Return (X, Y) of the center of cell containing provided text 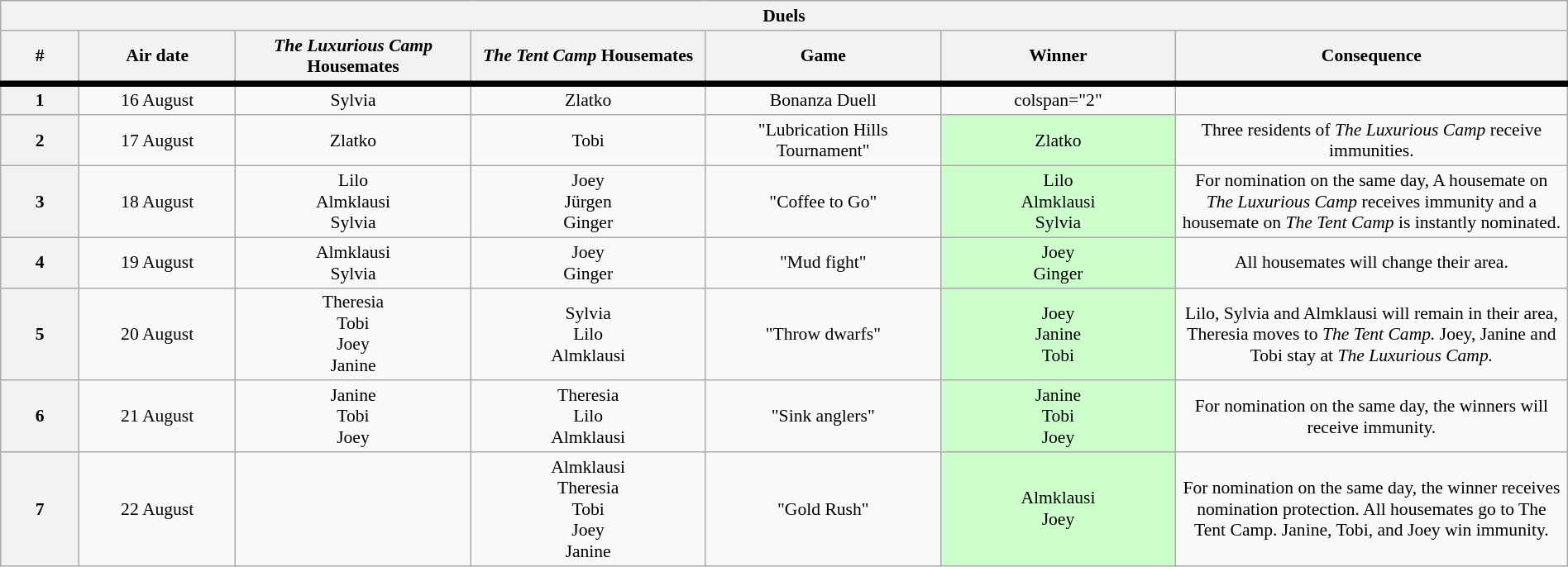
Bonanza Duell (823, 99)
AlmklausiTheresiaTobiJoeyJanine (588, 509)
3 (40, 202)
21 August (157, 417)
"Mud fight" (823, 263)
Three residents of The Luxurious Camp receive immunities. (1372, 141)
2 (40, 141)
"Gold Rush" (823, 509)
Tobi (588, 141)
Winner (1058, 57)
6 (40, 417)
Lilo, Sylvia and Almklausi will remain in their area, Theresia moves to The Tent Camp. Joey, Janine and Tobi stay at The Luxurious Camp. (1372, 334)
5 (40, 334)
7 (40, 509)
JoeyJanineTobi (1058, 334)
"Sink anglers" (823, 417)
16 August (157, 99)
20 August (157, 334)
All housemates will change their area. (1372, 263)
19 August (157, 263)
22 August (157, 509)
"Lubrication Hills Tournament" (823, 141)
For nomination on the same day, A housemate on The Luxurious Camp receives immunity and a housemate on The Tent Camp is instantly nominated. (1372, 202)
"Coffee to Go" (823, 202)
For nomination on the same day, the winners will receive immunity. (1372, 417)
The Tent Camp Housemates (588, 57)
# (40, 57)
18 August (157, 202)
SylviaLiloAlmklausi (588, 334)
TheresiaTobiJoeyJanine (353, 334)
Sylvia (353, 99)
1 (40, 99)
"Throw dwarfs" (823, 334)
The Luxurious Camp Housemates (353, 57)
17 August (157, 141)
For nomination on the same day, the winner receives nomination protection. All housemates go to The Tent Camp. Janine, Tobi, and Joey win immunity. (1372, 509)
AlmklausiSylvia (353, 263)
colspan="2" (1058, 99)
Air date (157, 57)
4 (40, 263)
Consequence (1372, 57)
JoeyJürgenGinger (588, 202)
Duels (784, 16)
AlmklausiJoey (1058, 509)
TheresiaLiloAlmklausi (588, 417)
Game (823, 57)
